Detect which cell encompasses the target text, then output its (X, Y) center coordinate. 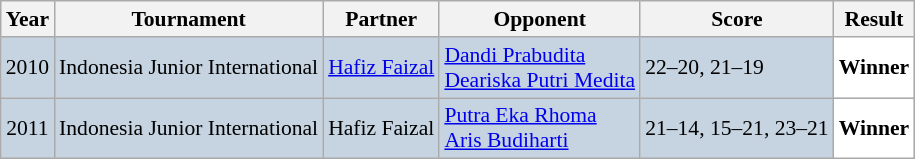
Score (737, 19)
2011 (28, 128)
Putra Eka Rhoma Aris Budiharti (540, 128)
Tournament (188, 19)
21–14, 15–21, 23–21 (737, 128)
22–20, 21–19 (737, 68)
2010 (28, 68)
Opponent (540, 19)
Dandi Prabudita Deariska Putri Medita (540, 68)
Year (28, 19)
Result (874, 19)
Partner (381, 19)
